Capture the cell that displays the provided text and extract its [X, Y] central coordinate. 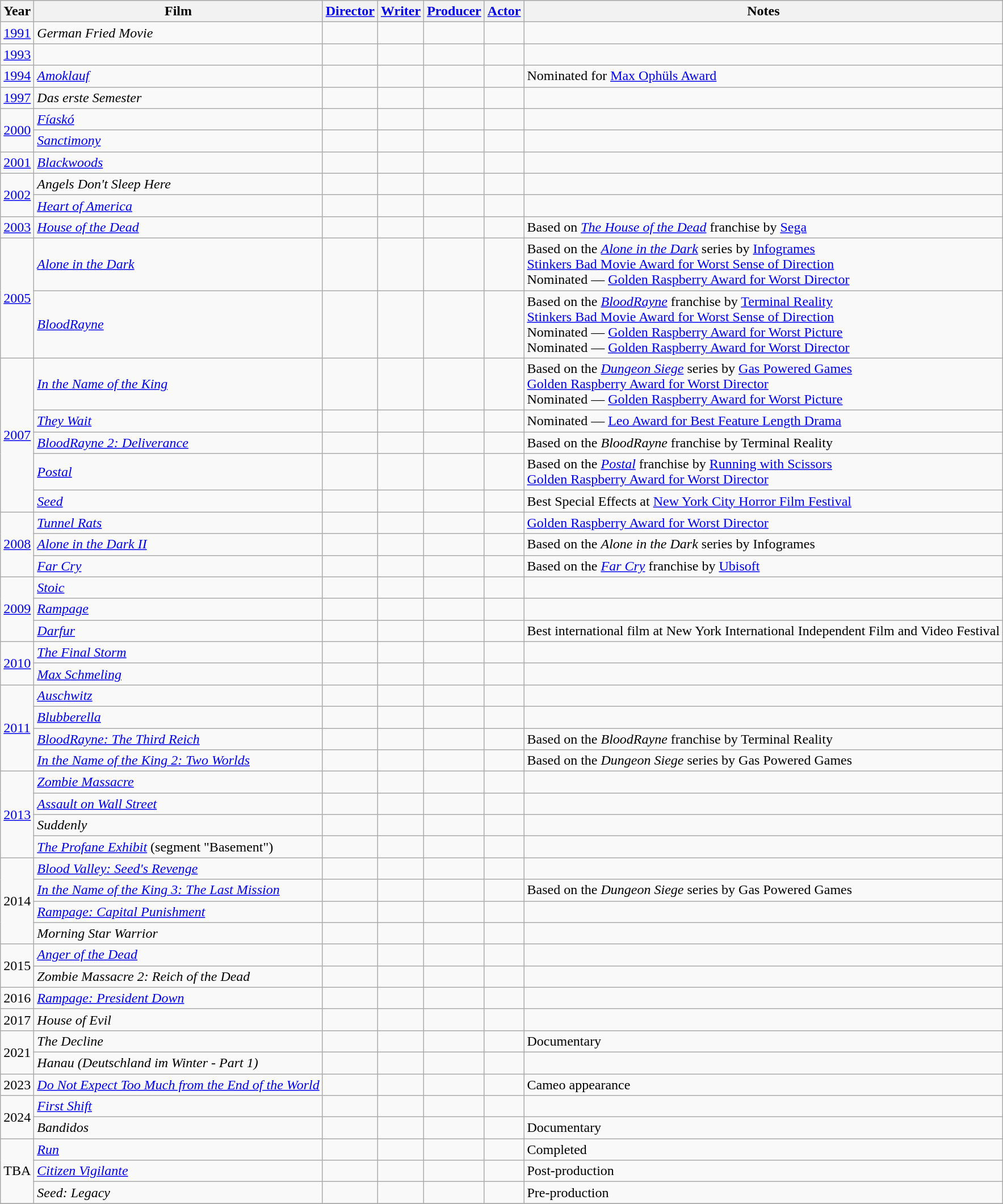
2024 [17, 1117]
The Profane Exhibit (segment "Basement") [178, 847]
Blackwoods [178, 162]
1994 [17, 76]
Completed [763, 1150]
Postal [178, 472]
Alone in the Dark II [178, 544]
2017 [17, 1020]
Zombie Massacre 2: Reich of the Dead [178, 976]
Nominated — Leo Award for Best Feature Length Drama [763, 421]
TBA [17, 1171]
Based on The House of the Dead franchise by Sega [763, 227]
The Decline [178, 1041]
2000 [17, 130]
Zombie Massacre [178, 782]
BloodRayne [178, 325]
Cameo appearance [763, 1085]
Auschwitz [178, 695]
2011 [17, 728]
Golden Raspberry Award for Worst Director [763, 523]
Suddenly [178, 825]
Stoic [178, 588]
2007 [17, 435]
Actor [504, 11]
In the Name of the King [178, 384]
Seed [178, 501]
Year [17, 11]
2001 [17, 162]
In the Name of the King 2: Two Worlds [178, 761]
Angels Don't Sleep Here [178, 184]
Post-production [763, 1171]
Writer [401, 11]
Best Special Effects at New York City Horror Film Festival [763, 501]
2013 [17, 815]
Do Not Expect Too Much from the End of the World [178, 1085]
Citizen Vigilante [178, 1171]
Based on the Postal franchise by Running with ScissorsGolden Raspberry Award for Worst Director [763, 472]
BloodRayne: The Third Reich [178, 739]
2002 [17, 195]
2014 [17, 901]
Rampage [178, 609]
2003 [17, 227]
Run [178, 1150]
2005 [17, 297]
Amoklauf [178, 76]
1991 [17, 33]
Das erste Semester [178, 98]
Film [178, 11]
Rampage: Capital Punishment [178, 912]
Assault on Wall Street [178, 804]
Heart of America [178, 205]
Max Schmeling [178, 674]
House of the Dead [178, 227]
Sanctimony [178, 141]
Hanau (Deutschland im Winter - Part 1) [178, 1063]
2010 [17, 663]
Nominated for Max Ophüls Award [763, 76]
1993 [17, 54]
1997 [17, 98]
Rampage: President Down [178, 998]
BloodRayne 2: Deliverance [178, 443]
2008 [17, 544]
Based on the Dungeon Siege series by Gas Powered GamesGolden Raspberry Award for Worst DirectorNominated — Golden Raspberry Award for Worst Picture [763, 384]
Morning Star Warrior [178, 933]
German Fried Movie [178, 33]
2015 [17, 966]
2023 [17, 1085]
Pre-production [763, 1193]
They Wait [178, 421]
The Final Storm [178, 652]
Notes [763, 11]
Best international film at New York International Independent Film and Video Festival [763, 631]
Alone in the Dark [178, 264]
2016 [17, 998]
Blubberella [178, 717]
Producer [454, 11]
Based on the Far Cry franchise by Ubisoft [763, 566]
Seed: Legacy [178, 1193]
Bandidos [178, 1128]
Anger of the Dead [178, 955]
Darfur [178, 631]
Based on the Alone in the Dark series by Infogrames [763, 544]
In the Name of the King 3: The Last Mission [178, 890]
First Shift [178, 1106]
Blood Valley: Seed's Revenge [178, 869]
Tunnel Rats [178, 523]
Director [350, 11]
House of Evil [178, 1020]
Far Cry [178, 566]
2009 [17, 609]
2021 [17, 1052]
Fíaskó [178, 119]
